Locate the cell with the specified text and output its (x, y) center coordinate. 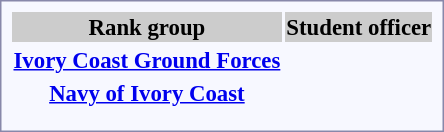
Rank group (147, 27)
Ivory Coast Ground Forces (147, 60)
Navy of Ivory Coast (147, 93)
Student officer (359, 27)
